Pinpoint the cell where the given text exists, returning its (x, y) midpoint coordinate. 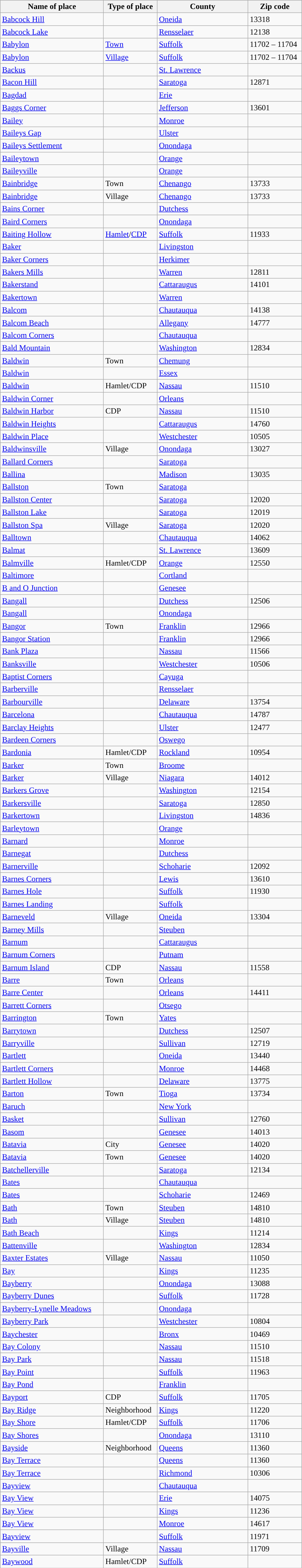
11558 (274, 968)
Oswego (203, 740)
Barnard (52, 841)
Niagara (203, 778)
Barkertown (52, 816)
14012 (274, 778)
Ballston Lake (52, 512)
Zip code (274, 7)
Balcom Corners (52, 335)
Babcock Hill (52, 19)
City (130, 1144)
Baker (52, 247)
14411 (274, 993)
Baltimore (52, 576)
14777 (274, 323)
Bayville (52, 1549)
13318 (274, 19)
Balmat (52, 550)
Barneveld (52, 917)
14101 (274, 285)
Barbourville (52, 702)
Name of place (52, 7)
Babcock Lake (52, 32)
11728 (274, 1296)
Balmville (52, 563)
Bayport (52, 1397)
Bay Colony (52, 1346)
Baileys Gap (52, 133)
Barrett Corners (52, 1005)
Barre (52, 980)
Baxter Estates (52, 1258)
Barclay Heights (52, 727)
11963 (274, 1372)
Jefferson (203, 108)
Barberville (52, 689)
Bay Shores (52, 1435)
Bay Point (52, 1372)
B and O Junction (52, 588)
11235 (274, 1271)
Backus (52, 70)
11705 (274, 1397)
13035 (274, 474)
11971 (274, 1536)
Barney Mills (52, 929)
Baychester (52, 1334)
11236 (274, 1511)
Barnerville (52, 866)
14075 (274, 1498)
Bayberry Park (52, 1321)
Baruch (52, 1106)
Baptist Corners (52, 677)
Bayberry-Lynelle Meadows (52, 1309)
Putnam (203, 955)
Baldwin Corner (52, 399)
10505 (274, 436)
Bagdad (52, 95)
Ballston Center (52, 500)
12092 (274, 866)
13304 (274, 917)
Baldwinsville (52, 449)
Lewis (203, 879)
11930 (274, 891)
Baywood (52, 1561)
11709 (274, 1549)
Rockland (203, 752)
Bay Pond (52, 1385)
12760 (274, 1119)
Barryville (52, 1043)
New York (203, 1106)
Bronx (203, 1334)
12154 (274, 790)
Balltown (52, 537)
Bath Beach (52, 1233)
Bay Shore (52, 1423)
12550 (274, 563)
11706 (274, 1423)
Type of place (130, 7)
Bakerstand (52, 285)
12469 (274, 1195)
Herkimer (203, 259)
12811 (274, 272)
14013 (274, 1132)
13610 (274, 879)
11933 (274, 234)
Baldwin Place (52, 436)
County (203, 7)
14787 (274, 714)
Banksville (52, 664)
Bay Park (52, 1359)
Basom (52, 1132)
13754 (274, 702)
Bardonia (52, 752)
11214 (274, 1233)
Richmond (203, 1473)
13601 (274, 108)
Bald Mountain (52, 348)
13110 (274, 1435)
Bacon Hill (52, 82)
Bailey (52, 120)
10469 (274, 1334)
Ballston Spa (52, 525)
Barnes Landing (52, 904)
Battenville (52, 1245)
Tioga (203, 1094)
14062 (274, 537)
Chemung (203, 360)
Bangor (52, 626)
14468 (274, 1068)
Baggs Corner (52, 108)
Ballard Corners (52, 462)
13775 (274, 1081)
Bank Plaza (52, 651)
Ballina (52, 474)
14138 (274, 310)
12850 (274, 803)
11566 (274, 651)
Barnum Corners (52, 955)
11050 (274, 1258)
12019 (274, 512)
Cortland (203, 576)
Baldwin Harbor (52, 411)
Bay Ridge (52, 1410)
Baird Corners (52, 222)
13609 (274, 550)
12507 (274, 1031)
Bartlett Corners (52, 1068)
Bardeen Corners (52, 740)
Barrytown (52, 1031)
Ballston (52, 487)
10804 (274, 1321)
13734 (274, 1094)
11518 (274, 1359)
Bakers Mills (52, 272)
Bangor Station (52, 639)
12871 (274, 82)
Madison (203, 474)
Barkersville (52, 803)
Barnum Island (52, 968)
Barrington (52, 1018)
10506 (274, 664)
Yates (203, 1018)
Baiting Hollow (52, 234)
Bains Corner (52, 209)
12719 (274, 1043)
10306 (274, 1473)
14836 (274, 816)
Bakertown (52, 297)
13027 (274, 449)
Balcom Beach (52, 323)
Basket (52, 1119)
Bayberry (52, 1283)
Bayside (52, 1448)
Barnum (52, 942)
12477 (274, 727)
11220 (274, 1410)
Barleytown (52, 828)
Barkers Grove (52, 790)
Barton (52, 1094)
Barnes Hole (52, 891)
14617 (274, 1523)
Cayuga (203, 677)
12506 (274, 601)
13088 (274, 1283)
14760 (274, 424)
Broome (203, 765)
Bay (52, 1271)
Baker Corners (52, 259)
Baldwin Heights (52, 424)
Baileytown (52, 158)
13440 (274, 1056)
Bayberry Dunes (52, 1296)
10954 (274, 752)
12138 (274, 32)
Baileys Settlement (52, 145)
Barnegat (52, 854)
Balcom (52, 310)
12134 (274, 1169)
Bartlett Hollow (52, 1081)
Otsego (203, 1005)
Bartlett (52, 1056)
Batchellerville (52, 1169)
Essex (203, 373)
Barnes Corners (52, 879)
Baileyville (52, 171)
Barre Center (52, 993)
Allegany (203, 323)
Barcelona (52, 714)
